For the text-containing cell, return its midpoint in (x, y) coordinate format. 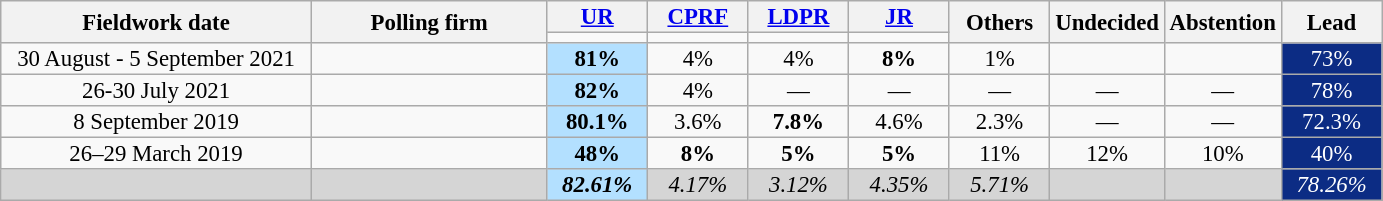
Others (1000, 22)
Lead (1332, 22)
UR (598, 17)
81% (598, 59)
82% (598, 91)
CPRF (698, 17)
48% (598, 154)
30 August - 5 September 2021 (156, 59)
73% (1332, 59)
80.1% (598, 122)
Fieldwork date (156, 22)
11% (1000, 154)
26–29 March 2019 (156, 154)
12% (1107, 154)
10% (1222, 154)
26-30 July 2021 (156, 91)
3.6% (698, 122)
1% (1000, 59)
78% (1332, 91)
LDPR (798, 17)
4.6% (900, 122)
8 September 2019 (156, 122)
Undecided (1107, 22)
72.3% (1332, 122)
Abstention (1222, 22)
Polling firm (429, 22)
40% (1332, 154)
2.3% (1000, 122)
JR (900, 17)
7.8% (798, 122)
